Return [X, Y] of the center of cell containing provided text 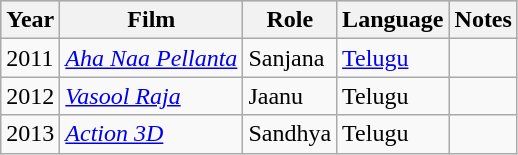
Language [393, 20]
Jaanu [290, 96]
Notes [483, 20]
Year [30, 20]
Vasool Raja [152, 96]
Action 3D [152, 134]
2011 [30, 58]
Role [290, 20]
2013 [30, 134]
Film [152, 20]
Sandhya [290, 134]
Sanjana [290, 58]
2012 [30, 96]
Aha Naa Pellanta [152, 58]
